Locate the cell with the specified text and output its [x, y] center coordinate. 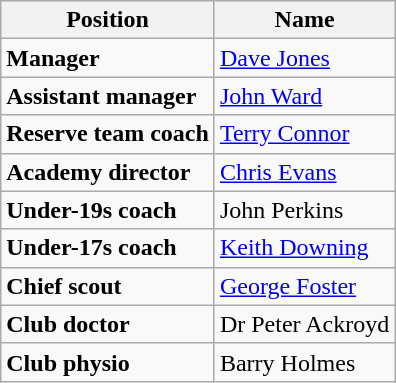
Club doctor [108, 324]
Manager [108, 58]
Keith Downing [304, 248]
Terry Connor [304, 134]
Under-19s coach [108, 210]
Dr Peter Ackroyd [304, 324]
John Perkins [304, 210]
John Ward [304, 96]
Chris Evans [304, 172]
Dave Jones [304, 58]
Position [108, 20]
Club physio [108, 362]
Name [304, 20]
Barry Holmes [304, 362]
Academy director [108, 172]
Assistant manager [108, 96]
Chief scout [108, 286]
Reserve team coach [108, 134]
Under-17s coach [108, 248]
George Foster [304, 286]
